Return (x, y) of the center of cell containing provided text 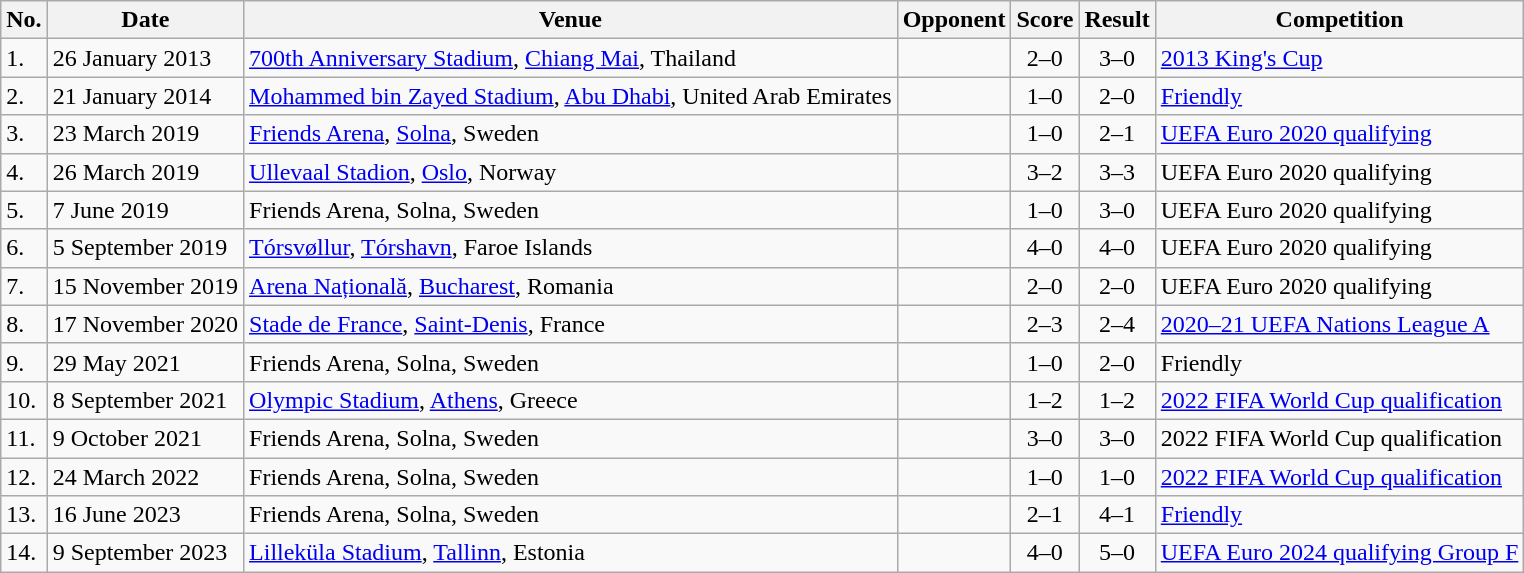
2–4 (1117, 324)
1. (24, 58)
5–0 (1117, 553)
3–3 (1117, 172)
Competition (1340, 20)
10. (24, 400)
Ullevaal Stadion, Oslo, Norway (571, 172)
26 January 2013 (145, 58)
4. (24, 172)
Arena Națională, Bucharest, Romania (571, 286)
2020–21 UEFA Nations League A (1340, 324)
UEFA Euro 2024 qualifying Group F (1340, 553)
Mohammed bin Zayed Stadium, Abu Dhabi, United Arab Emirates (571, 96)
8 September 2021 (145, 400)
Tórsvøllur, Tórshavn, Faroe Islands (571, 248)
2. (24, 96)
9 October 2021 (145, 438)
4–1 (1117, 515)
23 March 2019 (145, 134)
26 March 2019 (145, 172)
12. (24, 477)
2013 King's Cup (1340, 58)
Olympic Stadium, Athens, Greece (571, 400)
9 September 2023 (145, 553)
9. (24, 362)
5 September 2019 (145, 248)
Lilleküla Stadium, Tallinn, Estonia (571, 553)
6. (24, 248)
7. (24, 286)
21 January 2014 (145, 96)
700th Anniversary Stadium, Chiang Mai, Thailand (571, 58)
Result (1117, 20)
Venue (571, 20)
11. (24, 438)
2–3 (1045, 324)
Stade de France, Saint-Denis, France (571, 324)
No. (24, 20)
14. (24, 553)
7 June 2019 (145, 210)
17 November 2020 (145, 324)
29 May 2021 (145, 362)
16 June 2023 (145, 515)
3. (24, 134)
3–2 (1045, 172)
Date (145, 20)
13. (24, 515)
8. (24, 324)
24 March 2022 (145, 477)
Opponent (954, 20)
5. (24, 210)
Score (1045, 20)
15 November 2019 (145, 286)
